Identify which cell holds the provided text, then report its [x, y] central coordinate. 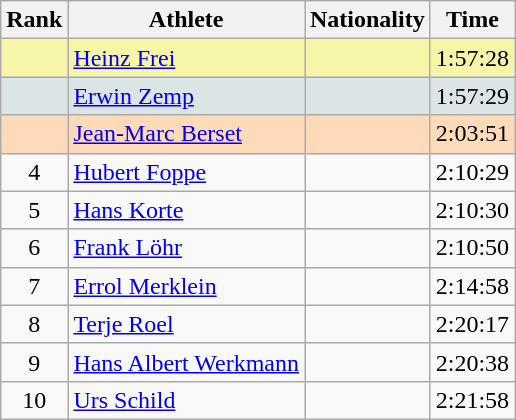
2:14:58 [472, 286]
Terje Roel [186, 324]
Time [472, 20]
1:57:29 [472, 96]
6 [34, 248]
4 [34, 172]
7 [34, 286]
2:10:50 [472, 248]
10 [34, 400]
Jean-Marc Berset [186, 134]
Errol Merklein [186, 286]
Athlete [186, 20]
2:10:30 [472, 210]
Hubert Foppe [186, 172]
2:21:58 [472, 400]
1:57:28 [472, 58]
2:20:38 [472, 362]
Rank [34, 20]
Nationality [367, 20]
8 [34, 324]
Frank Löhr [186, 248]
9 [34, 362]
Erwin Zemp [186, 96]
5 [34, 210]
Heinz Frei [186, 58]
Hans Albert Werkmann [186, 362]
2:10:29 [472, 172]
2:20:17 [472, 324]
Urs Schild [186, 400]
2:03:51 [472, 134]
Hans Korte [186, 210]
